From the cell containing the given text, extract its center point as [x, y] coordinate. 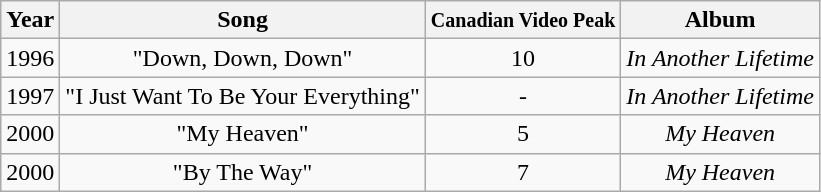
- [522, 96]
Canadian Video Peak [522, 20]
"By The Way" [243, 172]
Album [720, 20]
5 [522, 134]
"Down, Down, Down" [243, 58]
"My Heaven" [243, 134]
1997 [30, 96]
10 [522, 58]
Song [243, 20]
7 [522, 172]
"I Just Want To Be Your Everything" [243, 96]
1996 [30, 58]
Year [30, 20]
